Provide the (x, y) coordinate of the cell's center where the given text is located.  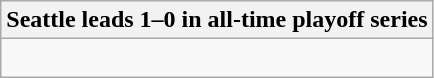
Seattle leads 1–0 in all-time playoff series (217, 20)
